Scan for the cell matching the given text and deliver its (X, Y) coordinate at center. 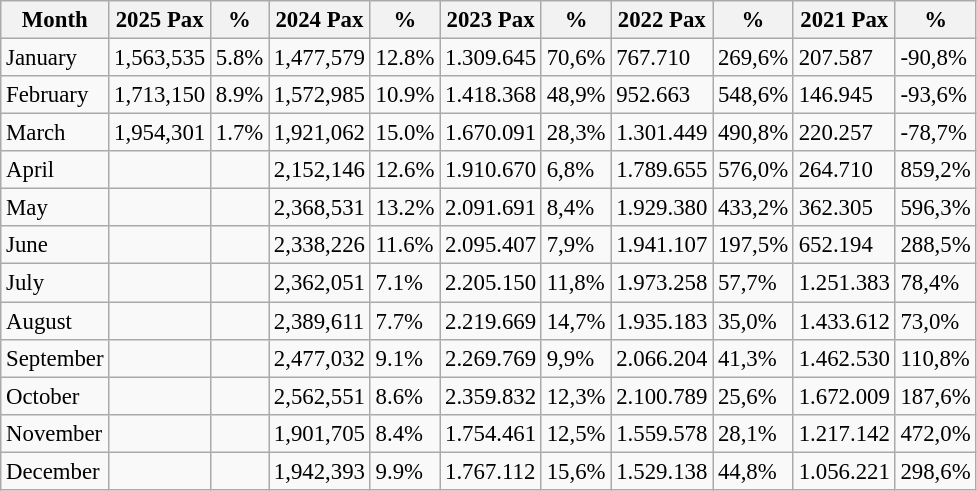
362.305 (844, 208)
7,9% (576, 245)
490,8% (754, 133)
2.100.789 (662, 396)
9,9% (576, 358)
264.710 (844, 170)
8.6% (404, 396)
767.710 (662, 58)
2,338,226 (320, 245)
1.217.142 (844, 433)
220.257 (844, 133)
2,362,051 (320, 283)
5.8% (239, 58)
73,0% (936, 321)
March (55, 133)
12.8% (404, 58)
Month (55, 20)
197,5% (754, 245)
48,9% (576, 95)
7.7% (404, 321)
August (55, 321)
2021 Pax (844, 20)
1.309.645 (491, 58)
February (55, 95)
15.0% (404, 133)
298,6% (936, 471)
April (55, 170)
548,6% (754, 95)
207.587 (844, 58)
2.095.407 (491, 245)
2.269.769 (491, 358)
6,8% (576, 170)
14,7% (576, 321)
May (55, 208)
2,368,531 (320, 208)
1.433.612 (844, 321)
8.4% (404, 433)
January (55, 58)
28,3% (576, 133)
1.672.009 (844, 396)
57,7% (754, 283)
7.1% (404, 283)
1.301.449 (662, 133)
1,901,705 (320, 433)
-78,7% (936, 133)
1.973.258 (662, 283)
652.194 (844, 245)
25,6% (754, 396)
1.767.112 (491, 471)
12.6% (404, 170)
146.945 (844, 95)
2.091.691 (491, 208)
1.529.138 (662, 471)
1.418.368 (491, 95)
2,389,611 (320, 321)
2.205.150 (491, 283)
596,3% (936, 208)
11.6% (404, 245)
1,954,301 (160, 133)
1.056.221 (844, 471)
-90,8% (936, 58)
2.359.832 (491, 396)
2.066.204 (662, 358)
December (55, 471)
288,5% (936, 245)
2023 Pax (491, 20)
1,563,535 (160, 58)
859,2% (936, 170)
15,6% (576, 471)
1,477,579 (320, 58)
-93,6% (936, 95)
70,6% (576, 58)
June (55, 245)
44,8% (754, 471)
433,2% (754, 208)
12,5% (576, 433)
13.2% (404, 208)
1.559.578 (662, 433)
8.9% (239, 95)
1.7% (239, 133)
November (55, 433)
1,713,150 (160, 95)
2.219.669 (491, 321)
952.663 (662, 95)
1.941.107 (662, 245)
472,0% (936, 433)
576,0% (754, 170)
1.910.670 (491, 170)
1,921,062 (320, 133)
1.789.655 (662, 170)
2,152,146 (320, 170)
41,3% (754, 358)
28,1% (754, 433)
12,3% (576, 396)
2025 Pax (160, 20)
2,477,032 (320, 358)
1,572,985 (320, 95)
1.251.383 (844, 283)
110,8% (936, 358)
269,6% (754, 58)
10.9% (404, 95)
1.462.530 (844, 358)
July (55, 283)
October (55, 396)
9.1% (404, 358)
11,8% (576, 283)
2022 Pax (662, 20)
1.670.091 (491, 133)
187,6% (936, 396)
1,942,393 (320, 471)
1.929.380 (662, 208)
35,0% (754, 321)
1.754.461 (491, 433)
1.935.183 (662, 321)
September (55, 358)
78,4% (936, 283)
9.9% (404, 471)
2,562,551 (320, 396)
8,4% (576, 208)
2024 Pax (320, 20)
